From the cell containing the given text, extract its center point as [x, y] coordinate. 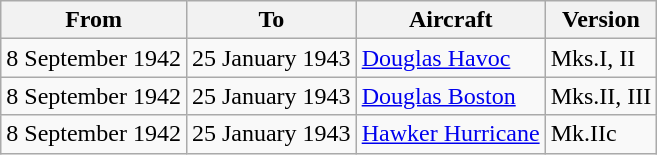
Douglas Havoc [450, 58]
Version [601, 20]
Aircraft [450, 20]
Mks.I, II [601, 58]
Douglas Boston [450, 96]
To [271, 20]
From [94, 20]
Mk.IIc [601, 134]
Mks.II, III [601, 96]
Hawker Hurricane [450, 134]
